From the cell containing the given text, extract its center point as (X, Y) coordinate. 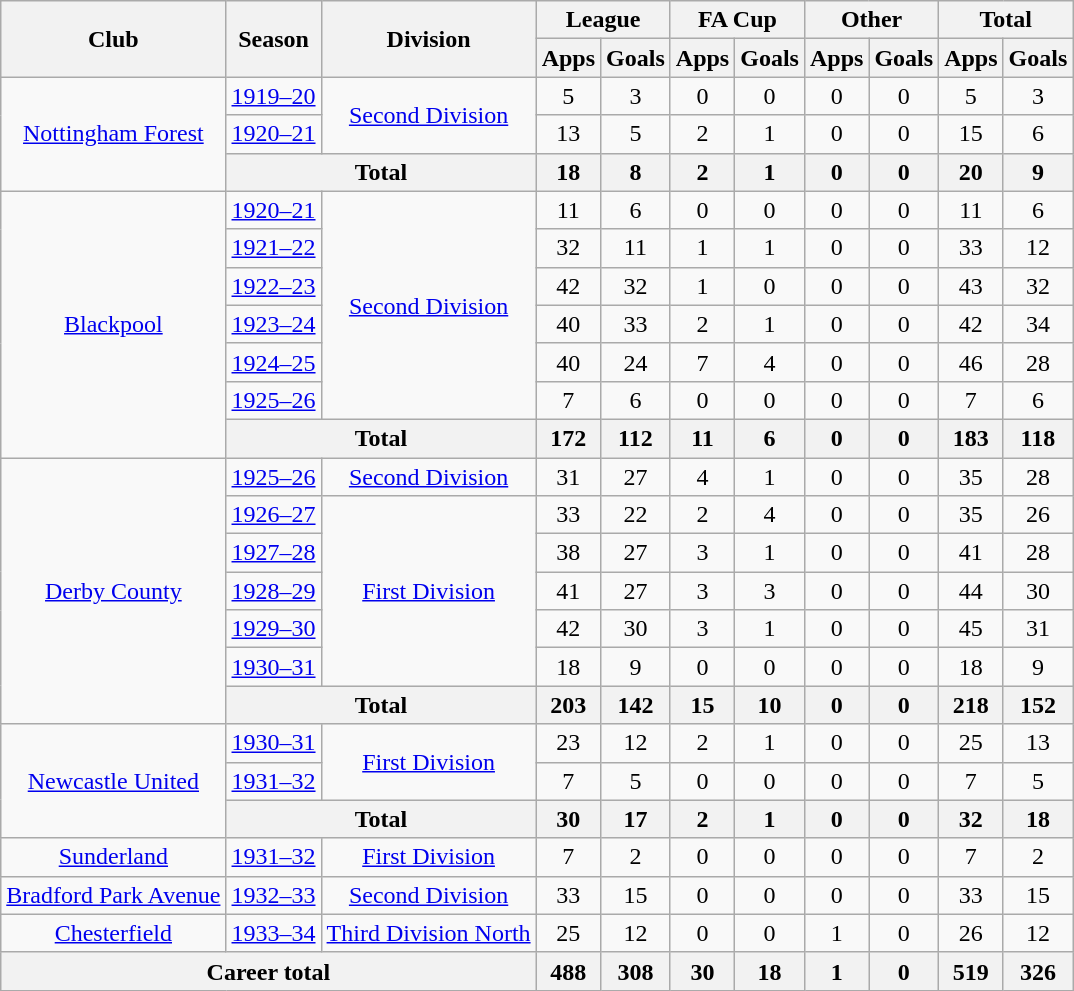
24 (636, 362)
142 (636, 705)
34 (1038, 324)
1928–29 (274, 591)
308 (636, 971)
519 (971, 971)
17 (636, 819)
203 (568, 705)
326 (1038, 971)
League (603, 20)
Derby County (114, 591)
44 (971, 591)
46 (971, 362)
10 (770, 705)
172 (568, 438)
FA Cup (737, 20)
183 (971, 438)
Newcastle United (114, 781)
43 (971, 286)
22 (636, 515)
1929–30 (274, 629)
1924–25 (274, 362)
Season (274, 39)
112 (636, 438)
Other (871, 20)
1927–28 (274, 553)
Club (114, 39)
Sunderland (114, 857)
8 (636, 172)
218 (971, 705)
45 (971, 629)
488 (568, 971)
20 (971, 172)
Career total (268, 971)
1932–33 (274, 895)
Third Division North (428, 933)
1926–27 (274, 515)
1933–34 (274, 933)
1922–23 (274, 286)
23 (568, 743)
Chesterfield (114, 933)
Nottingham Forest (114, 134)
Bradford Park Avenue (114, 895)
1921–22 (274, 248)
118 (1038, 438)
152 (1038, 705)
Blackpool (114, 324)
1923–24 (274, 324)
38 (568, 553)
Division (428, 39)
1919–20 (274, 96)
